Find where the given text appears and provide that cell's center as [X, Y] coordinate. 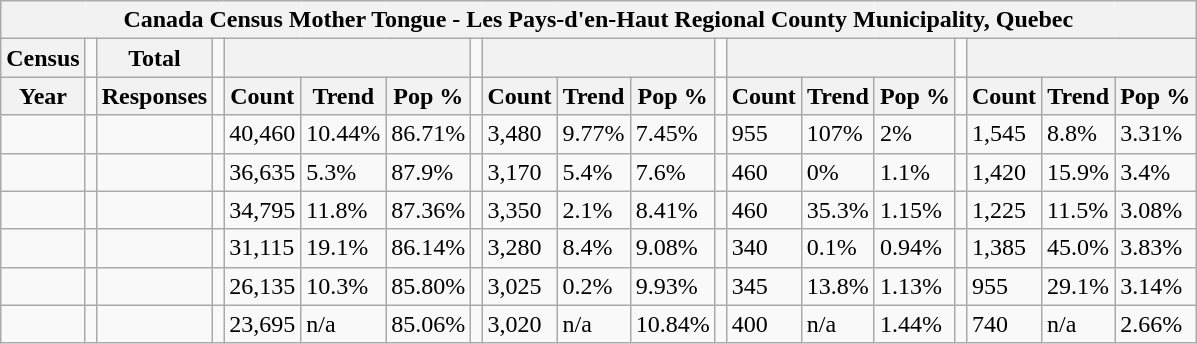
34,795 [262, 210]
3,280 [520, 248]
3,170 [520, 172]
40,460 [262, 134]
Census [43, 58]
Canada Census Mother Tongue - Les Pays-d'en-Haut Regional County Municipality, Quebec [598, 20]
10.44% [344, 134]
31,115 [262, 248]
340 [764, 248]
3.83% [1156, 248]
8.41% [672, 210]
9.08% [672, 248]
2% [914, 134]
26,135 [262, 286]
400 [764, 324]
35.3% [838, 210]
3.4% [1156, 172]
0.2% [594, 286]
10.84% [672, 324]
3,025 [520, 286]
Total [154, 58]
1.15% [914, 210]
2.66% [1156, 324]
Year [43, 96]
0% [838, 172]
85.06% [428, 324]
3,480 [520, 134]
2.1% [594, 210]
5.4% [594, 172]
11.8% [344, 210]
740 [1004, 324]
7.6% [672, 172]
9.77% [594, 134]
Responses [154, 96]
7.45% [672, 134]
1,385 [1004, 248]
1.13% [914, 286]
1,545 [1004, 134]
10.3% [344, 286]
11.5% [1078, 210]
1,225 [1004, 210]
107% [838, 134]
13.8% [838, 286]
29.1% [1078, 286]
3.31% [1156, 134]
345 [764, 286]
3,350 [520, 210]
8.4% [594, 248]
3,020 [520, 324]
5.3% [344, 172]
3.08% [1156, 210]
87.36% [428, 210]
86.14% [428, 248]
0.1% [838, 248]
1.44% [914, 324]
9.93% [672, 286]
23,695 [262, 324]
0.94% [914, 248]
15.9% [1078, 172]
86.71% [428, 134]
36,635 [262, 172]
45.0% [1078, 248]
1.1% [914, 172]
19.1% [344, 248]
8.8% [1078, 134]
85.80% [428, 286]
3.14% [1156, 286]
1,420 [1004, 172]
87.9% [428, 172]
